Detect which cell encompasses the target text, then output its [X, Y] center coordinate. 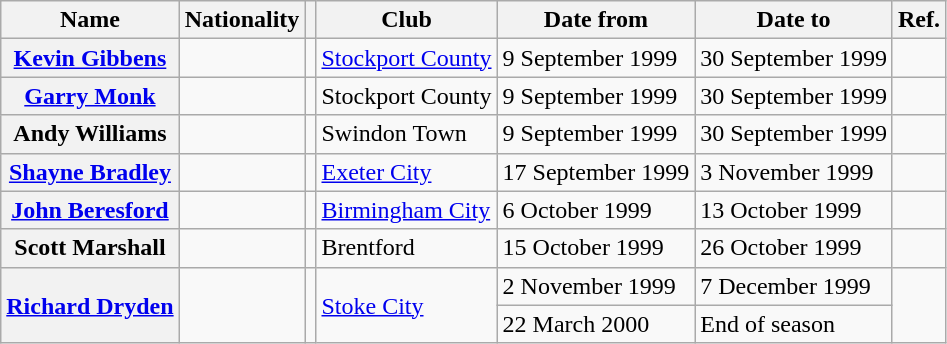
Shayne Bradley [90, 172]
Ref. [918, 20]
Date to [794, 20]
John Beresford [90, 210]
Scott Marshall [90, 248]
Birmingham City [406, 210]
26 October 1999 [794, 248]
17 September 1999 [596, 172]
Swindon Town [406, 134]
Garry Monk [90, 96]
End of season [794, 324]
2 November 1999 [596, 286]
Exeter City [406, 172]
7 December 1999 [794, 286]
Kevin Gibbens [90, 58]
Andy Williams [90, 134]
Stoke City [406, 305]
13 October 1999 [794, 210]
Date from [596, 20]
Club [406, 20]
15 October 1999 [596, 248]
Brentford [406, 248]
3 November 1999 [794, 172]
22 March 2000 [596, 324]
Nationality [242, 20]
6 October 1999 [596, 210]
Name [90, 20]
Richard Dryden [90, 305]
